For the text-containing cell, return its midpoint in [x, y] coordinate format. 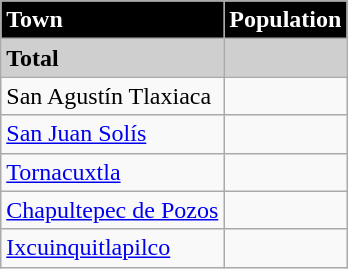
Tornacuxtla [112, 172]
Population [286, 20]
Chapultepec de Pozos [112, 210]
Town [112, 20]
San Agustín Tlaxiaca [112, 96]
Total [112, 58]
San Juan Solís [112, 134]
Ixcuinquitlapilco [112, 248]
